For the text-containing cell, return its midpoint in [X, Y] coordinate format. 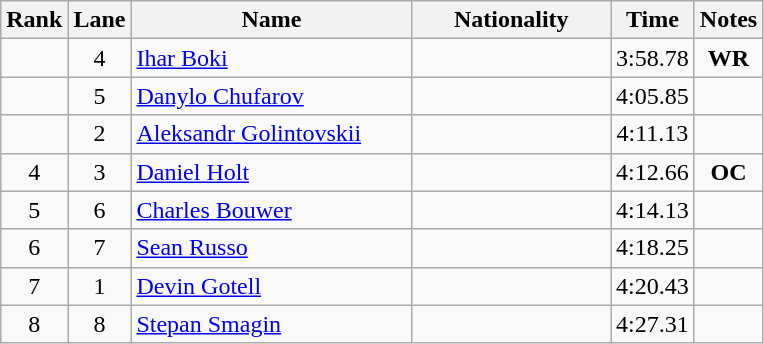
Danylo Chufarov [272, 96]
Rank [34, 20]
4:27.31 [653, 324]
Daniel Holt [272, 172]
3:58.78 [653, 58]
Lane [100, 20]
4:12.66 [653, 172]
OC [728, 172]
WR [728, 58]
Notes [728, 20]
4:14.13 [653, 210]
Sean Russo [272, 248]
4:20.43 [653, 286]
Aleksandr Golintovskii [272, 134]
4:18.25 [653, 248]
2 [100, 134]
Ihar Boki [272, 58]
3 [100, 172]
1 [100, 286]
Stepan Smagin [272, 324]
Time [653, 20]
Charles Bouwer [272, 210]
Devin Gotell [272, 286]
Name [272, 20]
4:05.85 [653, 96]
4:11.13 [653, 134]
Nationality [512, 20]
